Detect which cell encompasses the target text, then output its (X, Y) center coordinate. 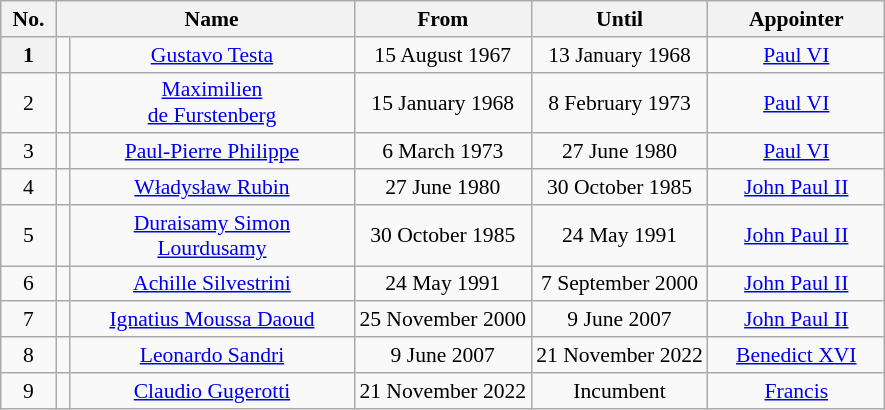
Gustavo Testa (212, 55)
2 (28, 102)
Until (620, 19)
Ignatius Moussa Daoud (212, 320)
13 January 1968 (620, 55)
Francis (796, 391)
15 August 1967 (442, 55)
Duraisamy SimonLourdusamy (212, 236)
Achille Silvestrini (212, 284)
15 January 1968 (442, 102)
Incumbent (620, 391)
Leonardo Sandri (212, 355)
25 November 2000 (442, 320)
Claudio Gugerotti (212, 391)
8 February 1973 (620, 102)
8 (28, 355)
5 (28, 236)
Władysław Rubin (212, 187)
Name (212, 19)
7 September 2000 (620, 284)
3 (28, 152)
Maximiliende Furstenberg (212, 102)
4 (28, 187)
6 (28, 284)
Appointer (796, 19)
6 March 1973 (442, 152)
9 (28, 391)
1 (28, 55)
7 (28, 320)
Paul-Pierre Philippe (212, 152)
No. (28, 19)
Benedict XVI (796, 355)
From (442, 19)
